Search for the cell housing the specified text and yield its (X, Y) center coordinate. 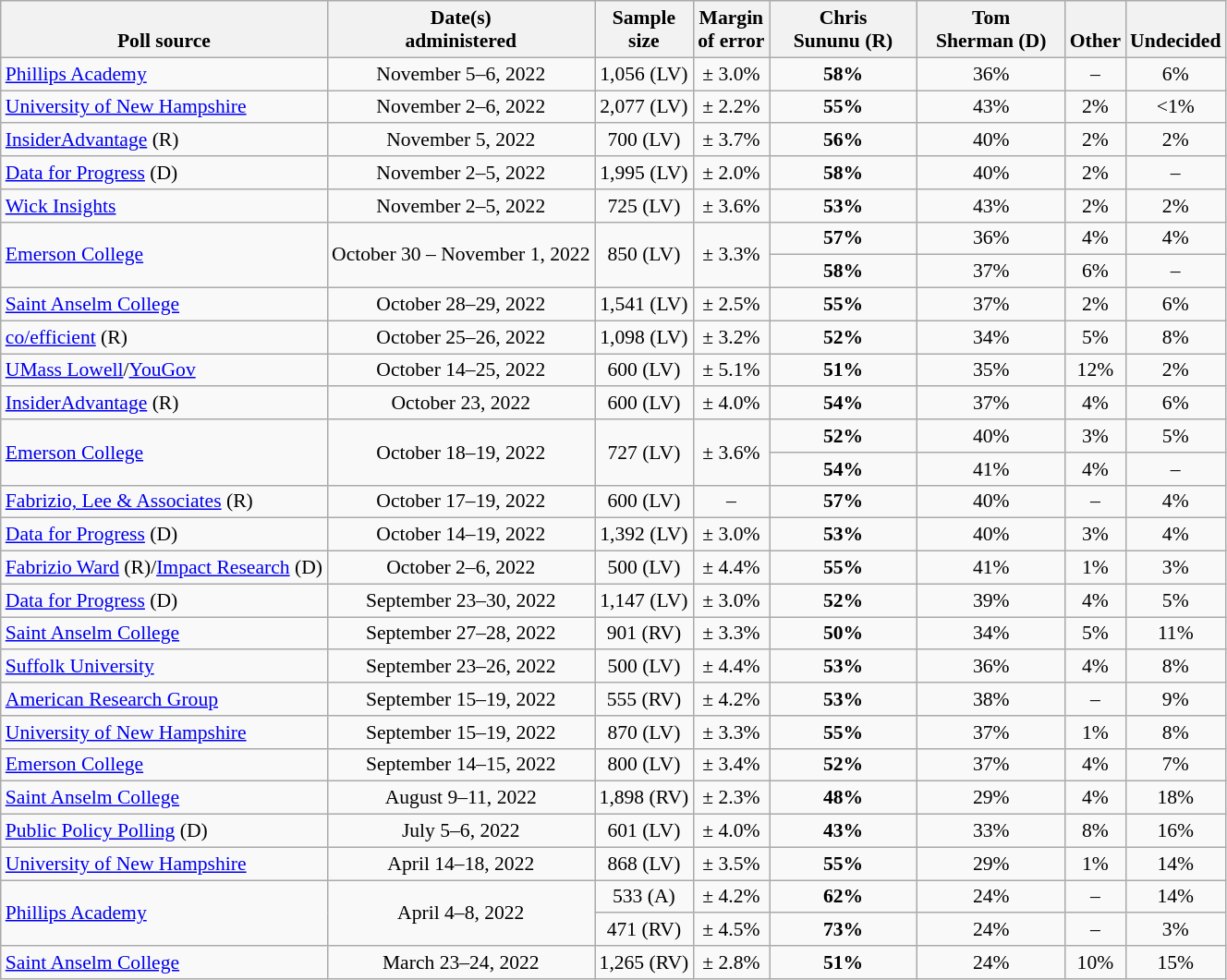
Public Policy Polling (D) (164, 831)
UMass Lowell/YouGov (164, 370)
April 14–18, 2022 (461, 864)
39% (991, 600)
October 30 – November 1, 2022 (461, 255)
Other (1096, 30)
September 23–26, 2022 (461, 667)
1,995 (LV) (645, 173)
October 17–19, 2022 (461, 502)
Undecided (1175, 30)
March 23–24, 2022 (461, 962)
± 2.3% (731, 798)
TomSherman (D) (991, 30)
October 18–19, 2022 (461, 453)
Wick Insights (164, 206)
American Research Group (164, 699)
1,541 (LV) (645, 305)
Fabrizio Ward (R)/Impact Research (D) (164, 568)
870 (LV) (645, 732)
October 25–26, 2022 (461, 337)
ChrisSununu (R) (843, 30)
18% (1175, 798)
± 2.5% (731, 305)
± 3.7% (731, 140)
2,077 (LV) (645, 107)
868 (LV) (645, 864)
850 (LV) (645, 255)
48% (843, 798)
601 (LV) (645, 831)
1,056 (LV) (645, 74)
October 14–25, 2022 (461, 370)
725 (LV) (645, 206)
July 5–6, 2022 (461, 831)
± 2.2% (731, 107)
October 23, 2022 (461, 404)
September 23–30, 2022 (461, 600)
471 (RV) (645, 930)
± 5.1% (731, 370)
56% (843, 140)
September 27–28, 2022 (461, 634)
9% (1175, 699)
± 2.0% (731, 173)
33% (991, 831)
12% (1096, 370)
555 (RV) (645, 699)
Marginof error (731, 30)
Poll source (164, 30)
± 2.8% (731, 962)
7% (1175, 765)
38% (991, 699)
November 2–6, 2022 (461, 107)
co/efficient (R) (164, 337)
Fabrizio, Lee & Associates (R) (164, 502)
1,098 (LV) (645, 337)
± 3.5% (731, 864)
62% (843, 897)
1,265 (RV) (645, 962)
November 5, 2022 (461, 140)
April 4–8, 2022 (461, 913)
October 14–19, 2022 (461, 535)
Samplesize (645, 30)
October 28–29, 2022 (461, 305)
35% (991, 370)
1,147 (LV) (645, 600)
August 9–11, 2022 (461, 798)
700 (LV) (645, 140)
November 5–6, 2022 (461, 74)
± 3.2% (731, 337)
Suffolk University (164, 667)
October 2–6, 2022 (461, 568)
± 4.5% (731, 930)
± 3.4% (731, 765)
September 14–15, 2022 (461, 765)
11% (1175, 634)
1,898 (RV) (645, 798)
533 (A) (645, 897)
16% (1175, 831)
800 (LV) (645, 765)
901 (RV) (645, 634)
<1% (1175, 107)
15% (1175, 962)
1,392 (LV) (645, 535)
50% (843, 634)
10% (1096, 962)
727 (LV) (645, 453)
Date(s)administered (461, 30)
73% (843, 930)
